Return the [x, y] coordinate for the center point of the cell that contains the specified text.  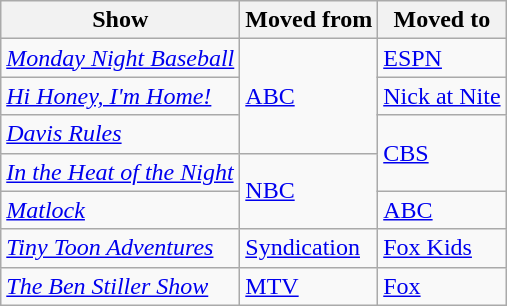
Tiny Toon Adventures [120, 248]
Monday Night Baseball [120, 58]
Moved from [309, 20]
The Ben Stiller Show [120, 286]
Hi Honey, I'm Home! [120, 96]
Nick at Nite [442, 96]
Syndication [309, 248]
ESPN [442, 58]
MTV [309, 286]
Davis Rules [120, 134]
Fox [442, 286]
Moved to [442, 20]
CBS [442, 153]
NBC [309, 191]
Fox Kids [442, 248]
Matlock [120, 210]
In the Heat of the Night [120, 172]
Show [120, 20]
